Pinpoint the cell where the given text exists, returning its (x, y) midpoint coordinate. 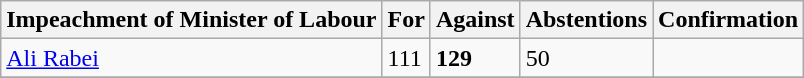
Impeachment of Minister of Labour (192, 20)
50 (586, 58)
Ali Rabei (192, 58)
Against (475, 20)
Confirmation (728, 20)
111 (406, 58)
Abstentions (586, 20)
129 (475, 58)
For (406, 20)
